From the cell containing the given text, extract its center point as (x, y) coordinate. 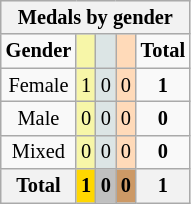
Mixed (38, 152)
Medals by gender (96, 17)
Female (38, 85)
Male (38, 118)
Gender (38, 51)
